Extract the [x, y] coordinate from the center of the cell holding the provided text.  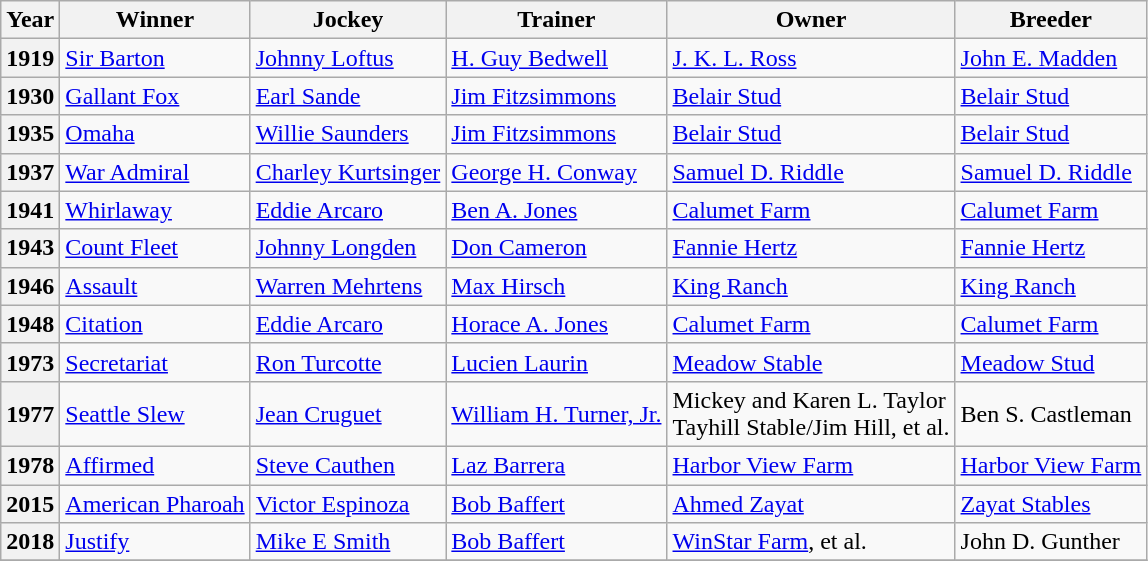
Warren Mehrtens [348, 286]
Citation [155, 324]
1977 [30, 414]
Victor Espinoza [348, 503]
1978 [30, 465]
Meadow Stud [1051, 362]
1937 [30, 172]
Year [30, 20]
Breeder [1051, 20]
John D. Gunther [1051, 542]
1946 [30, 286]
H. Guy Bedwell [556, 58]
1930 [30, 96]
Ron Turcotte [348, 362]
Lucien Laurin [556, 362]
Winner [155, 20]
Charley Kurtsinger [348, 172]
War Admiral [155, 172]
Willie Saunders [348, 134]
Ben S. Castleman [1051, 414]
Secretariat [155, 362]
Justify [155, 542]
William H. Turner, Jr. [556, 414]
Meadow Stable [811, 362]
Earl Sande [348, 96]
Mike E Smith [348, 542]
Laz Barrera [556, 465]
2015 [30, 503]
Jean Cruguet [348, 414]
1935 [30, 134]
Count Fleet [155, 248]
Seattle Slew [155, 414]
1973 [30, 362]
Zayat Stables [1051, 503]
1948 [30, 324]
Owner [811, 20]
Ben A. Jones [556, 210]
Sir Barton [155, 58]
George H. Conway [556, 172]
Johnny Loftus [348, 58]
1943 [30, 248]
Gallant Fox [155, 96]
John E. Madden [1051, 58]
Omaha [155, 134]
Johnny Longden [348, 248]
Steve Cauthen [348, 465]
Assault [155, 286]
J. K. L. Ross [811, 58]
Mickey and Karen L. TaylorTayhill Stable/Jim Hill, et al. [811, 414]
Don Cameron [556, 248]
1941 [30, 210]
WinStar Farm, et al. [811, 542]
Trainer [556, 20]
Whirlaway [155, 210]
American Pharoah [155, 503]
Ahmed Zayat [811, 503]
Max Hirsch [556, 286]
Affirmed [155, 465]
2018 [30, 542]
Jockey [348, 20]
1919 [30, 58]
Horace A. Jones [556, 324]
